Return [X, Y] of the center of cell containing provided text 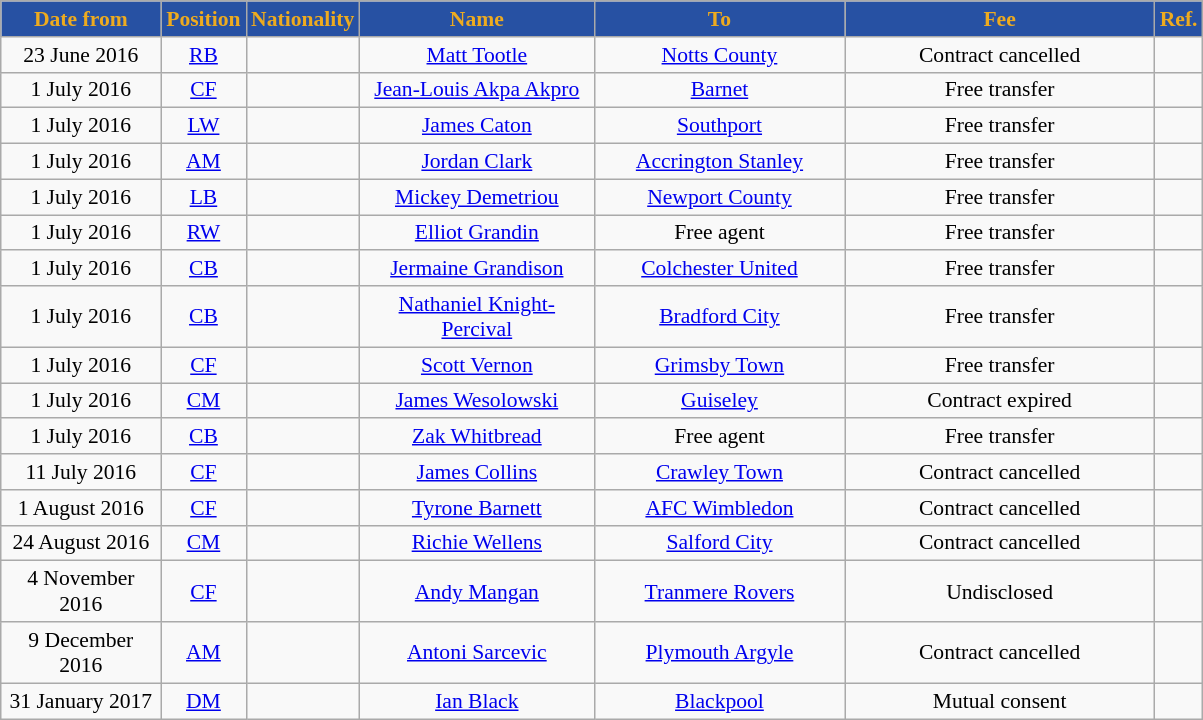
Southport [719, 126]
DM [204, 701]
Contract expired [1000, 401]
Richie Wellens [476, 543]
Andy Mangan [476, 592]
Guiseley [719, 401]
Blackpool [719, 701]
LB [204, 197]
Jordan Clark [476, 162]
Tranmere Rovers [719, 592]
Salford City [719, 543]
Scott Vernon [476, 365]
11 July 2016 [81, 472]
James Collins [476, 472]
1 August 2016 [81, 508]
Name [476, 19]
LW [204, 126]
AFC Wimbledon [719, 508]
RW [204, 233]
Barnet [719, 90]
Colchester United [719, 269]
Matt Tootle [476, 55]
Position [204, 19]
Jermaine Grandison [476, 269]
Date from [81, 19]
24 August 2016 [81, 543]
Bradford City [719, 316]
Tyrone Barnett [476, 508]
4 November 2016 [81, 592]
Zak Whitbread [476, 437]
Crawley Town [719, 472]
Fee [1000, 19]
9 December 2016 [81, 652]
Notts County [719, 55]
To [719, 19]
RB [204, 55]
Elliot Grandin [476, 233]
James Wesolowski [476, 401]
Ref. [1179, 19]
31 January 2017 [81, 701]
Mutual consent [1000, 701]
James Caton [476, 126]
Antoni Sarcevic [476, 652]
Mickey Demetriou [476, 197]
Ian Black [476, 701]
Accrington Stanley [719, 162]
Undisclosed [1000, 592]
Grimsby Town [719, 365]
Nationality [302, 19]
23 June 2016 [81, 55]
Jean-Louis Akpa Akpro [476, 90]
Newport County [719, 197]
Nathaniel Knight-Percival [476, 316]
Plymouth Argyle [719, 652]
